Return [X, Y] of the center of cell containing provided text 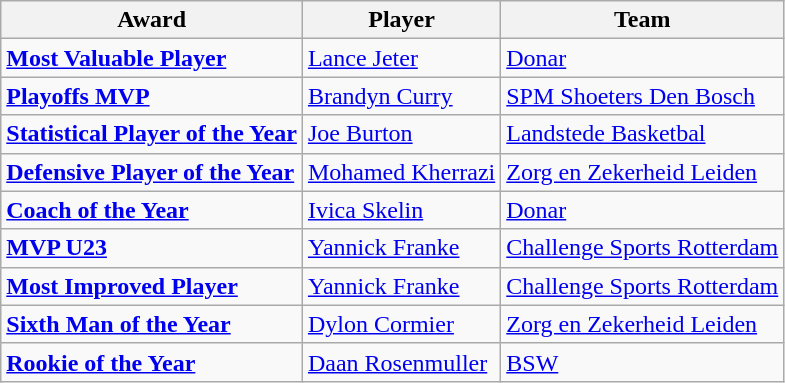
SPM Shoeters Den Bosch [642, 96]
Most Improved Player [152, 286]
Landstede Basketbal [642, 134]
Defensive Player of the Year [152, 172]
Lance Jeter [401, 58]
Team [642, 20]
Mohamed Kherrazi [401, 172]
Brandyn Curry [401, 96]
Most Valuable Player [152, 58]
Joe Burton [401, 134]
Daan Rosenmuller [401, 362]
Dylon Cormier [401, 324]
MVP U23 [152, 248]
Award [152, 20]
Player [401, 20]
Ivica Skelin [401, 210]
Rookie of the Year [152, 362]
Coach of the Year [152, 210]
BSW [642, 362]
Playoffs MVP [152, 96]
Statistical Player of the Year [152, 134]
Sixth Man of the Year [152, 324]
